For the text-containing cell, return its midpoint in [X, Y] coordinate format. 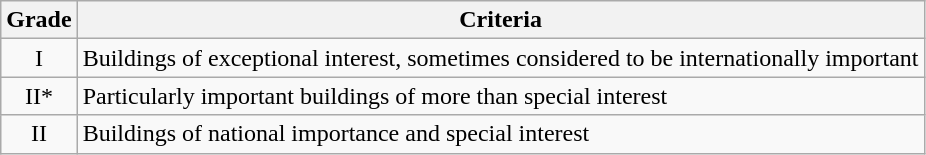
II* [39, 96]
Buildings of national importance and special interest [500, 134]
Grade [39, 20]
Particularly important buildings of more than special interest [500, 96]
Buildings of exceptional interest, sometimes considered to be internationally important [500, 58]
Criteria [500, 20]
I [39, 58]
II [39, 134]
